Output the [X, Y] coordinate of the center of the cell containing the given text.  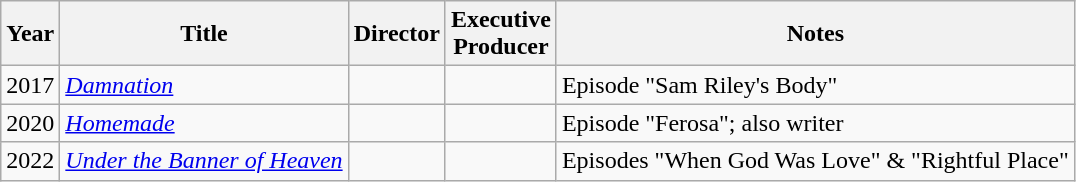
ExecutiveProducer [500, 34]
Homemade [204, 123]
2020 [30, 123]
Year [30, 34]
Episodes "When God Was Love" & "Rightful Place" [815, 161]
Under the Banner of Heaven [204, 161]
Notes [815, 34]
Episode "Ferosa"; also writer [815, 123]
2017 [30, 85]
Damnation [204, 85]
Episode "Sam Riley's Body" [815, 85]
2022 [30, 161]
Director [396, 34]
Title [204, 34]
